Determine the (X, Y) coordinate at the center of the cell enclosing the given text.  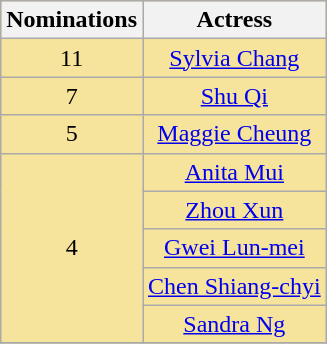
Nominations (72, 20)
Gwei Lun-mei (234, 248)
Chen Shiang-chyi (234, 286)
11 (72, 58)
Zhou Xun (234, 210)
Maggie Cheung (234, 134)
5 (72, 134)
7 (72, 96)
Sylvia Chang (234, 58)
Anita Mui (234, 172)
4 (72, 248)
Sandra Ng (234, 324)
Shu Qi (234, 96)
Actress (234, 20)
